Provide the [x, y] coordinate of the cell's center where the given text is located.  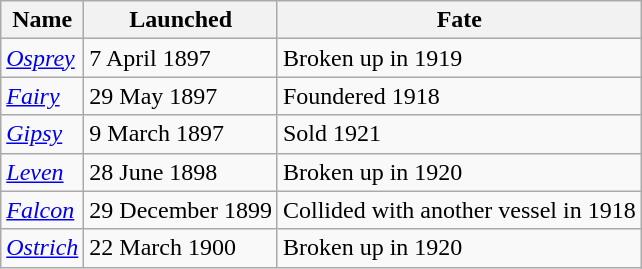
Name [42, 20]
Sold 1921 [459, 134]
7 April 1897 [181, 58]
29 May 1897 [181, 96]
Gipsy [42, 134]
Falcon [42, 210]
Fairy [42, 96]
28 June 1898 [181, 172]
Ostrich [42, 248]
Broken up in 1919 [459, 58]
29 December 1899 [181, 210]
Leven [42, 172]
Osprey [42, 58]
Foundered 1918 [459, 96]
22 March 1900 [181, 248]
Fate [459, 20]
Launched [181, 20]
9 March 1897 [181, 134]
Collided with another vessel in 1918 [459, 210]
